Return [x, y] of the center of cell containing provided text 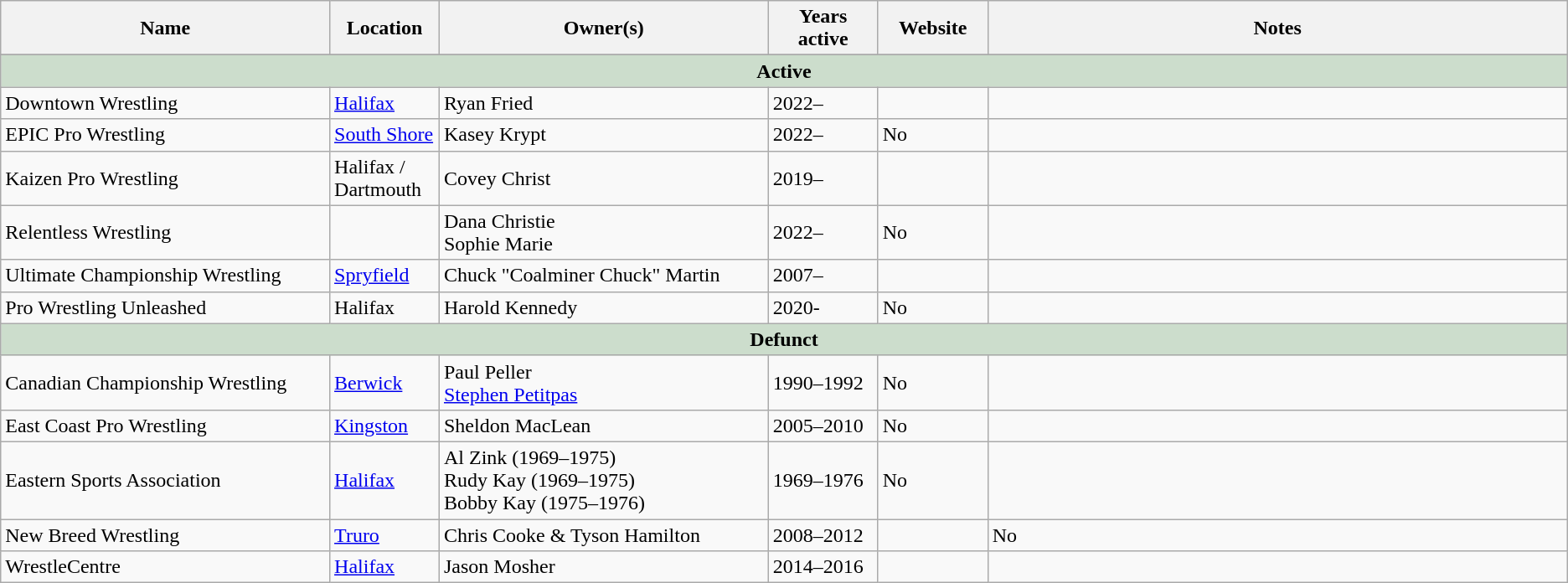
Harold Kennedy [603, 307]
Ultimate Championship Wrestling [166, 276]
Truro [385, 535]
1990–1992 [823, 382]
Paul PellerStephen Petitpas [603, 382]
Pro Wrestling Unleashed [166, 307]
Eastern Sports Association [166, 480]
WrestleCentre [166, 567]
2020- [823, 307]
Chris Cooke & Tyson Hamilton [603, 535]
1969–1976 [823, 480]
Kaizen Pro Wrestling [166, 178]
Dana Christie Sophie Marie [603, 233]
Owner(s) [603, 28]
Website [933, 28]
EPIC Pro Wrestling [166, 135]
2008–2012 [823, 535]
Sheldon MacLean [603, 426]
Covey Christ [603, 178]
2005–2010 [823, 426]
Location [385, 28]
Jason Mosher [603, 567]
Berwick [385, 382]
Kasey Krypt [603, 135]
Ryan Fried [603, 103]
South Shore [385, 135]
Al Zink (1969–1975)Rudy Kay (1969–1975)Bobby Kay (1975–1976) [603, 480]
New Breed Wrestling [166, 535]
Name [166, 28]
Downtown Wrestling [166, 103]
Active [784, 71]
Chuck "Coalminer Chuck" Martin [603, 276]
Notes [1277, 28]
Relentless Wrestling [166, 233]
East Coast Pro Wrestling [166, 426]
Halifax / Dartmouth [385, 178]
2019– [823, 178]
Defunct [784, 339]
Canadian Championship Wrestling [166, 382]
Spryfield [385, 276]
Kingston [385, 426]
2007– [823, 276]
2014–2016 [823, 567]
Years active [823, 28]
